Identify which cell holds the provided text, then report its [X, Y] central coordinate. 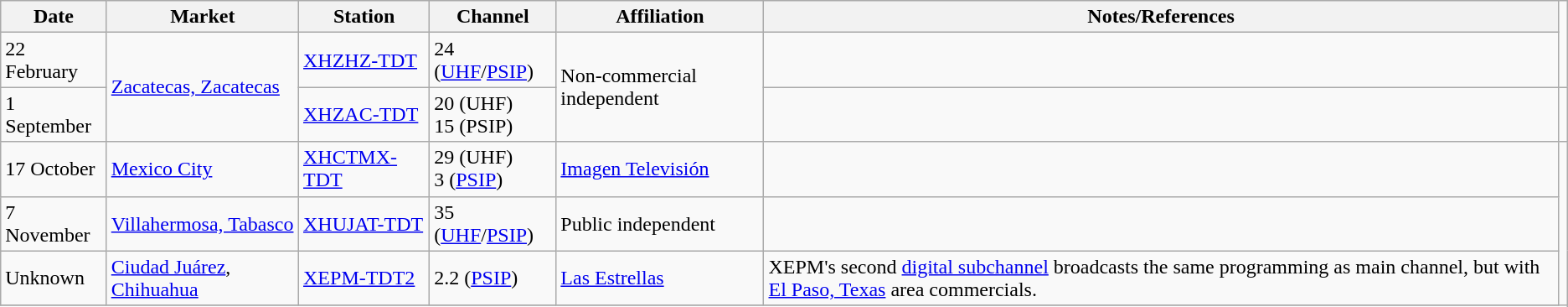
Unknown [54, 278]
XHZHZ-TDT [364, 60]
XHUJAT-TDT [364, 223]
22 February [54, 60]
XHZAC-TDT [364, 114]
Date [54, 17]
Market [203, 17]
Villahermosa, Tabasco [203, 223]
Public independent [660, 223]
2.2 (PSIP) [493, 278]
Channel [493, 17]
1 September [54, 114]
Zacatecas, Zacatecas [203, 87]
XHCTMX-TDT [364, 169]
29 (UHF) 3 (PSIP) [493, 169]
Notes/References [1161, 17]
Imagen Televisión [660, 169]
7 November [54, 223]
Ciudad Juárez, Chihuahua [203, 278]
XEPM's second digital subchannel broadcasts the same programming as main channel, but with El Paso, Texas area commercials. [1161, 278]
Mexico City [203, 169]
24 (UHF/PSIP) [493, 60]
20 (UHF) 15 (PSIP) [493, 114]
Las Estrellas [660, 278]
Affiliation [660, 17]
XEPM-TDT2 [364, 278]
17 October [54, 169]
Non-commercial independent [660, 87]
Station [364, 17]
35 (UHF/PSIP) [493, 223]
